Find where the given text appears and provide that cell's center as (X, Y) coordinate. 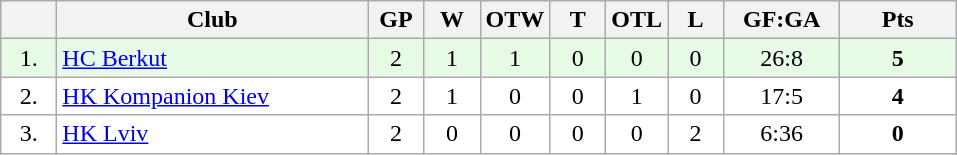
1. (29, 58)
W (452, 20)
2. (29, 96)
L (696, 20)
OTW (515, 20)
HK Lviv (212, 134)
5 (898, 58)
HK Kompanion Kiev (212, 96)
Club (212, 20)
HC Berkut (212, 58)
GP (396, 20)
17:5 (782, 96)
6:36 (782, 134)
4 (898, 96)
3. (29, 134)
26:8 (782, 58)
GF:GA (782, 20)
OTL (637, 20)
Pts (898, 20)
T (578, 20)
